Search for the cell housing the specified text and yield its [X, Y] center coordinate. 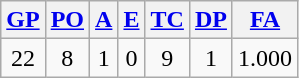
GP [23, 20]
PO [67, 20]
E [132, 20]
22 [23, 58]
A [104, 20]
TC [167, 20]
0 [132, 58]
1.000 [264, 58]
9 [167, 58]
DP [210, 20]
8 [67, 58]
FA [264, 20]
